Detect which cell encompasses the target text, then output its (X, Y) center coordinate. 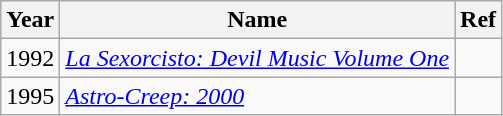
1995 (30, 96)
1992 (30, 58)
La Sexorcisto: Devil Music Volume One (258, 58)
Year (30, 20)
Name (258, 20)
Ref (478, 20)
Astro-Creep: 2000 (258, 96)
